Determine the [x, y] coordinate at the center of the cell enclosing the given text.  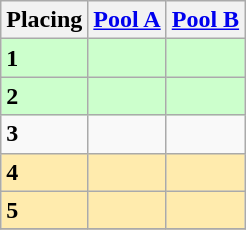
Pool A [127, 20]
2 [44, 96]
Placing [44, 20]
3 [44, 134]
1 [44, 58]
5 [44, 210]
4 [44, 172]
Pool B [205, 20]
